Extract the [x, y] coordinate from the center of the cell holding the provided text.  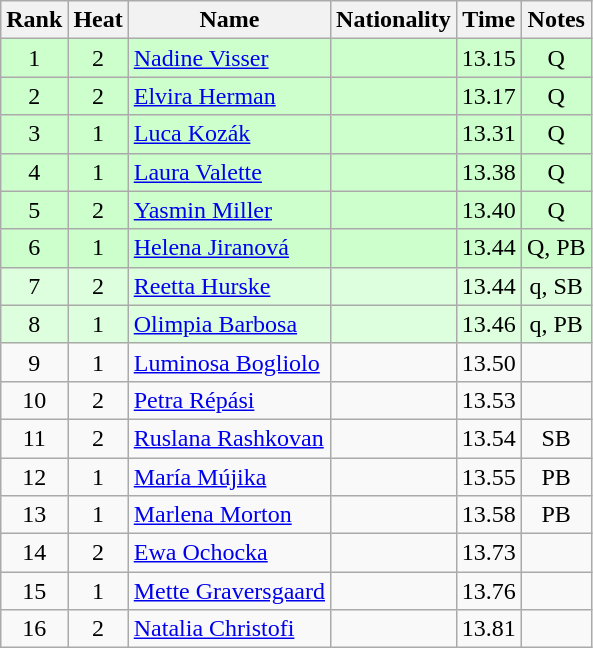
Nationality [394, 20]
13.31 [488, 134]
Name [229, 20]
4 [34, 172]
15 [34, 591]
Elvira Herman [229, 96]
13.17 [488, 96]
Petra Répási [229, 400]
6 [34, 248]
3 [34, 134]
11 [34, 438]
13.81 [488, 629]
16 [34, 629]
Reetta Hurske [229, 286]
7 [34, 286]
12 [34, 477]
5 [34, 210]
13.50 [488, 362]
Q, PB [556, 248]
Mette Graversgaard [229, 591]
Notes [556, 20]
13.55 [488, 477]
13.53 [488, 400]
9 [34, 362]
13.38 [488, 172]
Yasmin Miller [229, 210]
q, PB [556, 324]
13.40 [488, 210]
Nadine Visser [229, 58]
Helena Jiranová [229, 248]
Luca Kozák [229, 134]
Heat [98, 20]
Time [488, 20]
13.76 [488, 591]
13 [34, 515]
13.46 [488, 324]
Olimpia Barbosa [229, 324]
13.54 [488, 438]
Natalia Christofi [229, 629]
Laura Valette [229, 172]
SB [556, 438]
14 [34, 553]
Ruslana Rashkovan [229, 438]
13.58 [488, 515]
10 [34, 400]
13.73 [488, 553]
Rank [34, 20]
q, SB [556, 286]
8 [34, 324]
Marlena Morton [229, 515]
Luminosa Bogliolo [229, 362]
13.15 [488, 58]
Ewa Ochocka [229, 553]
María Mújika [229, 477]
